Scan for the cell matching the given text and deliver its (X, Y) coordinate at center. 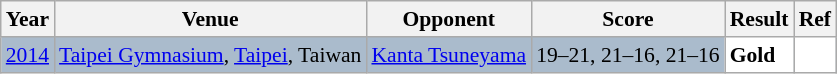
Score (628, 19)
Result (760, 19)
2014 (28, 55)
Gold (760, 55)
Venue (210, 19)
Year (28, 19)
Kanta Tsuneyama (448, 55)
Ref (815, 19)
Taipei Gymnasium, Taipei, Taiwan (210, 55)
19–21, 21–16, 21–16 (628, 55)
Opponent (448, 19)
